Find where the given text appears and provide that cell's center as [X, Y] coordinate. 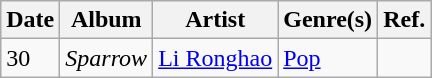
Ref. [404, 20]
Pop [328, 58]
Artist [216, 20]
Date [30, 20]
Sparrow [106, 58]
Genre(s) [328, 20]
30 [30, 58]
Album [106, 20]
Li Ronghao [216, 58]
